Extract the [X, Y] coordinate from the center of the cell holding the provided text.  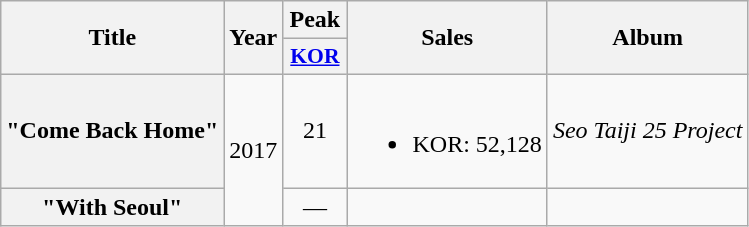
Seo Taiji 25 Project [648, 130]
KOR [315, 57]
2017 [254, 150]
Title [112, 38]
"With Seoul" [112, 207]
Peak [315, 20]
"Come Back Home" [112, 130]
Album [648, 38]
Year [254, 38]
21 [315, 130]
— [315, 207]
Sales [447, 38]
KOR: 52,128 [447, 130]
